Return the [X, Y] coordinate for the center point of the cell that contains the specified text.  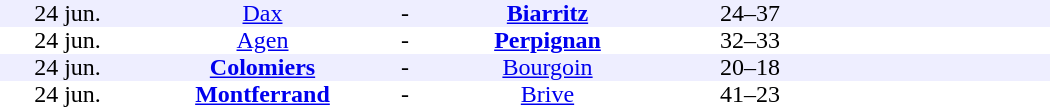
Agen [262, 40]
Biarritz [548, 14]
Dax [262, 14]
20–18 [750, 68]
41–23 [750, 94]
Montferrand [262, 94]
Brive [548, 94]
24–37 [750, 14]
Perpignan [548, 40]
Bourgoin [548, 68]
32–33 [750, 40]
Colomiers [262, 68]
